Pinpoint the cell where the given text exists, returning its [x, y] midpoint coordinate. 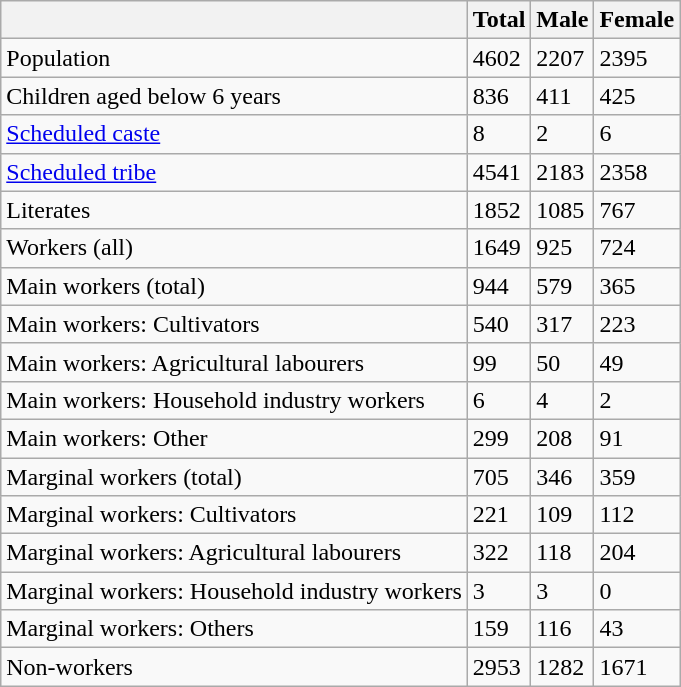
411 [562, 96]
50 [562, 362]
Female [637, 20]
724 [637, 248]
208 [562, 438]
116 [562, 629]
317 [562, 324]
Main workers: Agricultural labourers [234, 362]
118 [562, 553]
359 [637, 477]
Main workers: Household industry workers [234, 400]
944 [499, 286]
705 [499, 477]
99 [499, 362]
322 [499, 553]
Children aged below 6 years [234, 96]
109 [562, 515]
2207 [562, 58]
925 [562, 248]
Literates [234, 210]
0 [637, 591]
43 [637, 629]
4541 [499, 172]
2358 [637, 172]
Population [234, 58]
1282 [562, 667]
Main workers: Other [234, 438]
91 [637, 438]
Marginal workers: Cultivators [234, 515]
365 [637, 286]
Main workers (total) [234, 286]
Total [499, 20]
4 [562, 400]
204 [637, 553]
Scheduled tribe [234, 172]
223 [637, 324]
49 [637, 362]
2183 [562, 172]
Marginal workers: Household industry workers [234, 591]
346 [562, 477]
4602 [499, 58]
836 [499, 96]
Marginal workers: Others [234, 629]
2395 [637, 58]
540 [499, 324]
Marginal workers: Agricultural labourers [234, 553]
2953 [499, 667]
221 [499, 515]
Marginal workers (total) [234, 477]
Workers (all) [234, 248]
767 [637, 210]
112 [637, 515]
1085 [562, 210]
Scheduled caste [234, 134]
Main workers: Cultivators [234, 324]
1671 [637, 667]
Male [562, 20]
1852 [499, 210]
Non-workers [234, 667]
425 [637, 96]
579 [562, 286]
299 [499, 438]
8 [499, 134]
159 [499, 629]
1649 [499, 248]
